For the text-containing cell, return its midpoint in [X, Y] coordinate format. 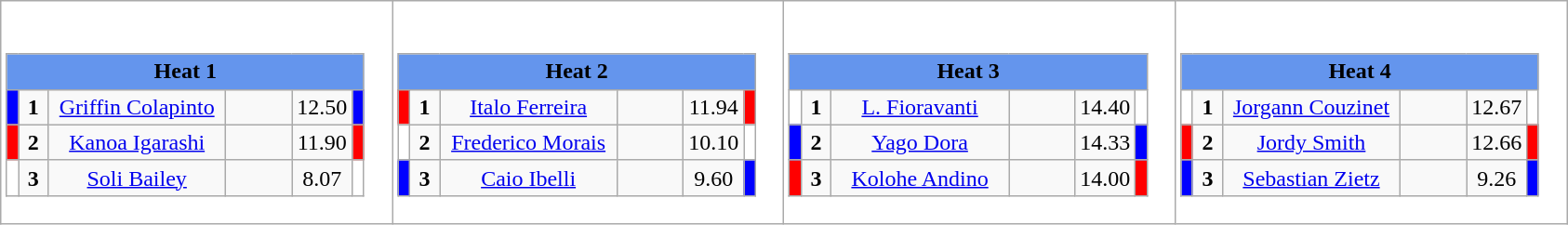
Italo Ferreira [528, 107]
12.50 [322, 107]
10.10 [714, 142]
Heat 3 [968, 72]
14.40 [1105, 107]
Griffin Colapinto [138, 107]
Kanoa Igarashi [138, 142]
8.07 [322, 178]
12.66 [1497, 142]
Heat 1 1 Griffin Colapinto 12.50 2 Kanoa Igarashi 11.90 3 Soli Bailey 8.07 [197, 112]
Frederico Morais [528, 142]
14.33 [1105, 142]
Heat 2 [577, 72]
9.26 [1497, 178]
Jordy Smith [1311, 142]
Soli Bailey [138, 178]
Heat 4 1 Jorgann Couzinet 12.67 2 Jordy Smith 12.66 3 Sebastian Zietz 9.26 [1371, 112]
Yago Dora [921, 142]
Heat 4 [1360, 72]
Heat 2 1 Italo Ferreira 11.94 2 Frederico Morais 10.10 3 Caio Ibelli 9.60 [588, 112]
Jorgann Couzinet [1311, 107]
Kolohe Andino [921, 178]
14.00 [1105, 178]
11.90 [322, 142]
Sebastian Zietz [1311, 178]
12.67 [1497, 107]
11.94 [714, 107]
Heat 3 1 L. Fioravanti 14.40 2 Yago Dora 14.33 3 Kolohe Andino 14.00 [980, 112]
Caio Ibelli [528, 178]
L. Fioravanti [921, 107]
9.60 [714, 178]
Heat 1 [185, 72]
